Detect which cell encompasses the target text, then output its (x, y) center coordinate. 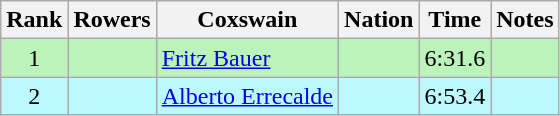
Rowers (112, 20)
Coxswain (247, 20)
Time (455, 20)
Fritz Bauer (247, 58)
6:31.6 (455, 58)
1 (34, 58)
6:53.4 (455, 96)
2 (34, 96)
Rank (34, 20)
Notes (525, 20)
Nation (379, 20)
Alberto Errecalde (247, 96)
